Scan for the cell matching the given text and deliver its (X, Y) coordinate at center. 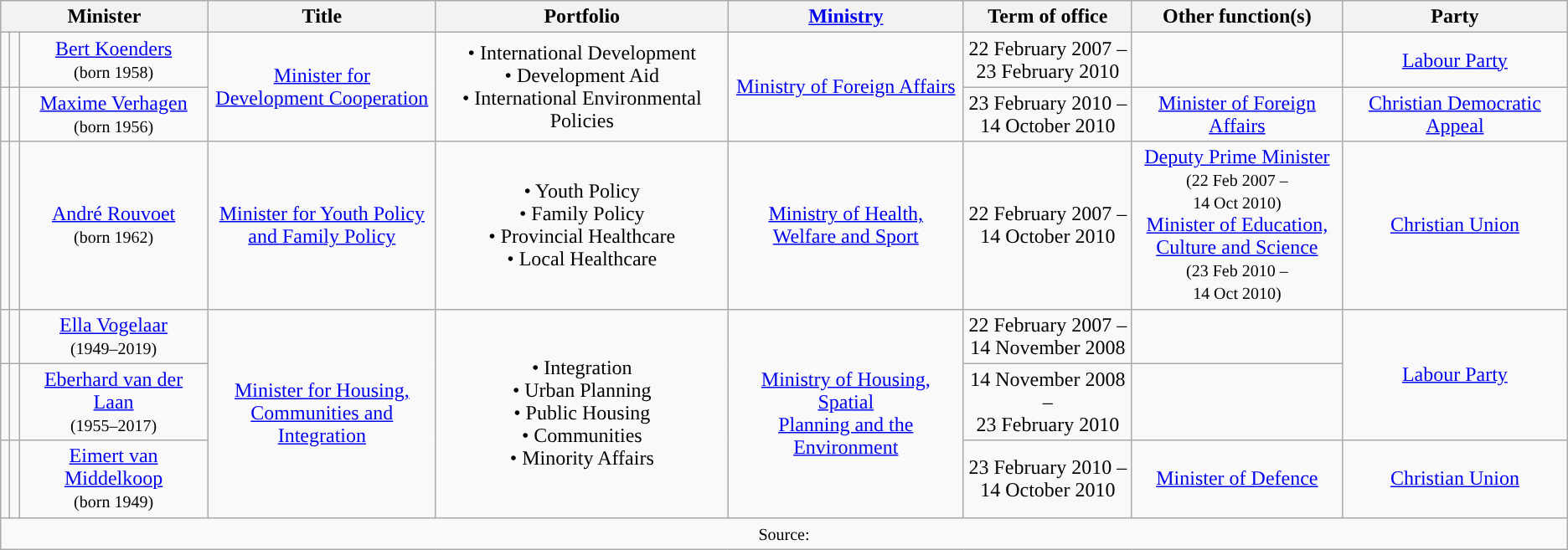
• Integration • Urban Planning • Public Housing • Communities • Minority Affairs (581, 414)
Ministry of Foreign Affairs (846, 87)
Christian Democratic Appeal (1456, 114)
14 November 2008 – 23 February 2010 (1047, 402)
• International Development • Development Aid • International Environmental Policies (581, 87)
Deputy Prime Minister (22 Feb 2007 – 14 Oct 2010) Minister of Education, Culture and Science (23 Feb 2010 – 14 Oct 2010) (1236, 225)
22 February 2007 – 14 October 2010 (1047, 225)
Ministry of Housing, Spatial Planning and the Environment (846, 414)
Eimert van Middelkoop (born 1949) (114, 479)
Other function(s) (1236, 17)
Ministry of Health, Welfare and Sport (846, 225)
Ministry (846, 17)
22 February 2007 – 23 February 2010 (1047, 60)
Eberhard van der Laan (1955–2017) (114, 402)
Bert Koenders (born 1958) (114, 60)
Title (322, 17)
André Rouvoet (born 1962) (114, 225)
Minister for Youth Policy and Family Policy (322, 225)
Maxime Verhagen (born 1956) (114, 114)
Minister for Development Cooperation (322, 87)
22 February 2007 – 14 November 2008 (1047, 337)
• Youth Policy • Family Policy • Provincial Healthcare • Local Healthcare (581, 225)
Minister of Defence (1236, 479)
Minister for Housing, Communities and Integration (322, 414)
Minister of Foreign Affairs (1236, 114)
Ella Vogelaar (1949–2019) (114, 337)
Source: (784, 533)
Term of office (1047, 17)
Minister (105, 17)
Portfolio (581, 17)
Party (1456, 17)
